Provide the (x, y) coordinate of the cell's center where the given text is located.  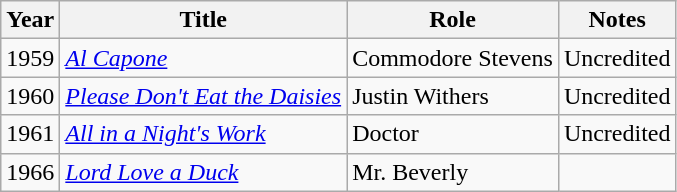
1961 (30, 134)
Doctor (453, 134)
Mr. Beverly (453, 172)
1959 (30, 58)
Please Don't Eat the Daisies (204, 96)
1966 (30, 172)
Lord Love a Duck (204, 172)
Role (453, 20)
All in a Night's Work (204, 134)
1960 (30, 96)
Commodore Stevens (453, 58)
Justin Withers (453, 96)
Title (204, 20)
Al Capone (204, 58)
Notes (617, 20)
Year (30, 20)
